Identify which cell holds the provided text, then report its [X, Y] central coordinate. 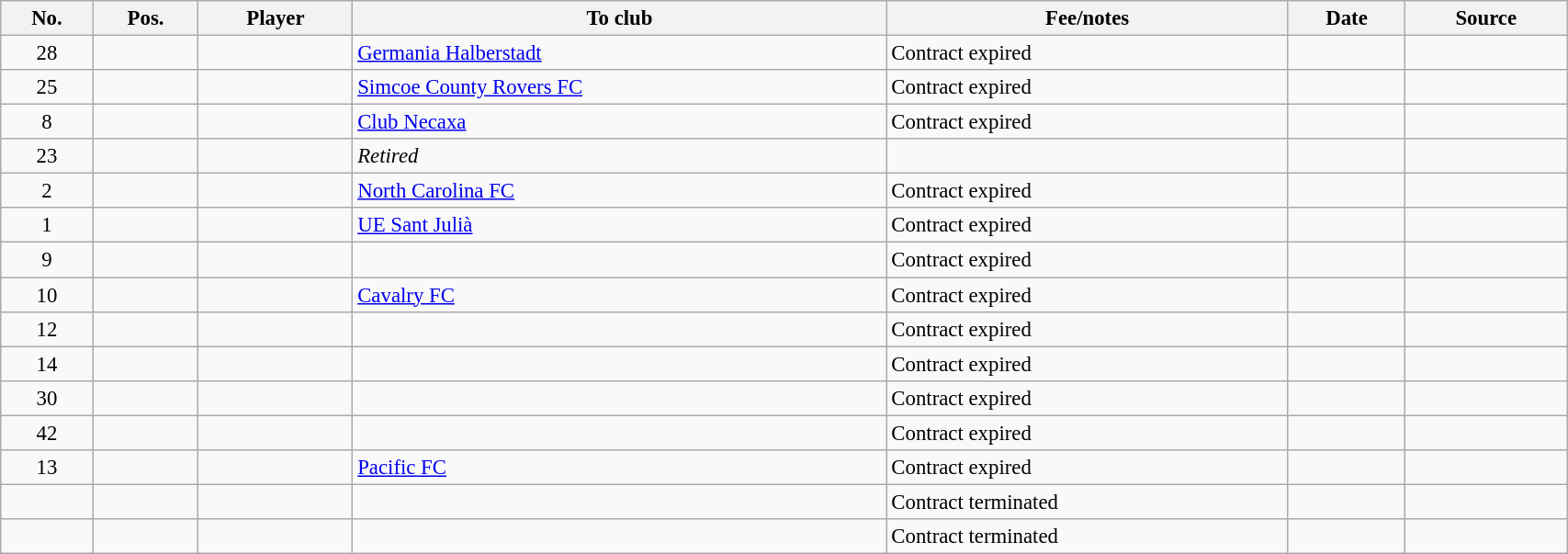
Germania Halberstadt [619, 53]
9 [47, 260]
Simcoe County Rovers FC [619, 87]
Club Necaxa [619, 122]
Source [1486, 18]
Date [1347, 18]
1 [47, 225]
23 [47, 156]
14 [47, 364]
To club [619, 18]
Player [276, 18]
Pacific FC [619, 468]
Cavalry FC [619, 295]
Retired [619, 156]
North Carolina FC [619, 191]
42 [47, 433]
10 [47, 295]
8 [47, 122]
2 [47, 191]
30 [47, 398]
12 [47, 329]
Pos. [145, 18]
UE Sant Julià [619, 225]
No. [47, 18]
Fee/notes [1088, 18]
13 [47, 468]
25 [47, 87]
28 [47, 53]
